Detect which cell encompasses the target text, then output its [x, y] center coordinate. 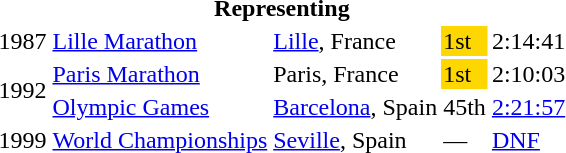
Paris Marathon [160, 74]
2:21:57 [528, 107]
2:14:41 [528, 41]
Barcelona, Spain [356, 107]
2:10:03 [528, 74]
Olympic Games [160, 107]
Lille, France [356, 41]
Lille Marathon [160, 41]
45th [465, 107]
Paris, France [356, 74]
